Capture the cell that displays the provided text and extract its [x, y] central coordinate. 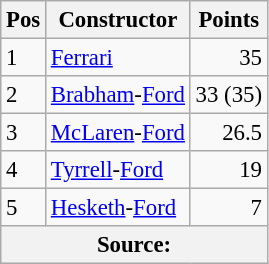
Points [228, 20]
5 [24, 208]
3 [24, 133]
35 [228, 58]
Hesketh-Ford [118, 208]
Ferrari [118, 58]
2 [24, 95]
26.5 [228, 133]
7 [228, 208]
33 (35) [228, 95]
19 [228, 170]
Pos [24, 20]
Brabham-Ford [118, 95]
Constructor [118, 20]
McLaren-Ford [118, 133]
Source: [134, 245]
Tyrrell-Ford [118, 170]
1 [24, 58]
4 [24, 170]
